From the cell containing the given text, extract its center point as (X, Y) coordinate. 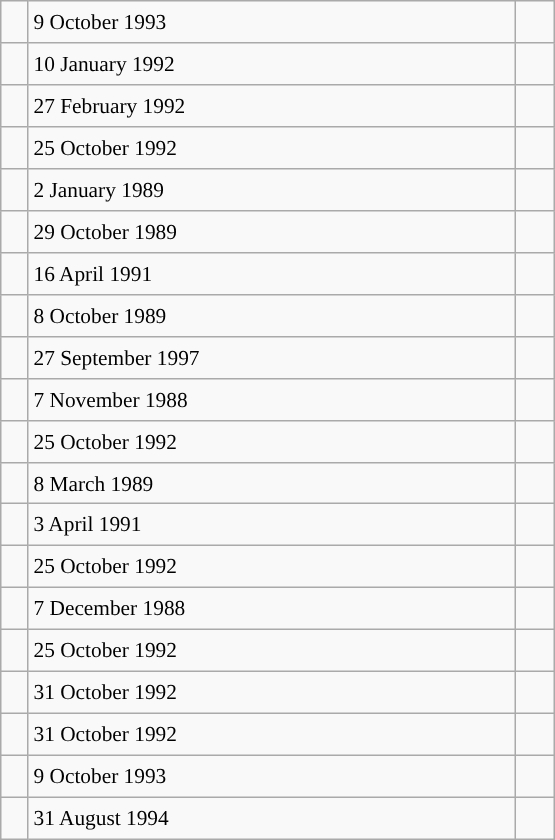
16 April 1991 (272, 274)
3 April 1991 (272, 525)
27 September 1997 (272, 357)
10 January 1992 (272, 64)
27 February 1992 (272, 106)
8 October 1989 (272, 315)
7 December 1988 (272, 609)
7 November 1988 (272, 399)
29 October 1989 (272, 232)
2 January 1989 (272, 190)
8 March 1989 (272, 483)
31 August 1994 (272, 818)
